Return (x, y) of the center of cell containing provided text 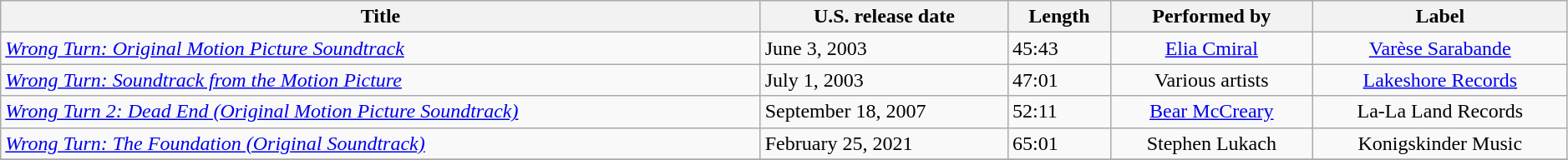
Konigskinder Music (1440, 143)
Length (1059, 17)
Performed by (1211, 17)
Label (1440, 17)
Wrong Turn: Soundtrack from the Motion Picture (381, 80)
La-La Land Records (1440, 112)
Wrong Turn 2: Dead End (Original Motion Picture Soundtrack) (381, 112)
45:43 (1059, 48)
Various artists (1211, 80)
February 25, 2021 (884, 143)
Stephen Lukach (1211, 143)
Lakeshore Records (1440, 80)
65:01 (1059, 143)
September 18, 2007 (884, 112)
Bear McCreary (1211, 112)
Wrong Turn: The Foundation (Original Soundtrack) (381, 143)
52:11 (1059, 112)
July 1, 2003 (884, 80)
June 3, 2003 (884, 48)
Title (381, 17)
47:01 (1059, 80)
Varèse Sarabande (1440, 48)
U.S. release date (884, 17)
Wrong Turn: Original Motion Picture Soundtrack (381, 48)
Elia Cmiral (1211, 48)
